Determine the [X, Y] coordinate at the center of the cell enclosing the given text.  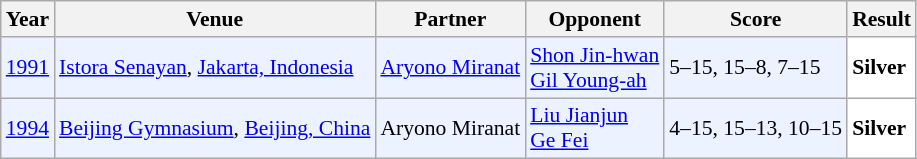
Istora Senayan, Jakarta, Indonesia [214, 68]
Result [882, 19]
1994 [28, 128]
Opponent [594, 19]
5–15, 15–8, 7–15 [756, 68]
Year [28, 19]
Liu Jianjun Ge Fei [594, 128]
1991 [28, 68]
Shon Jin-hwan Gil Young-ah [594, 68]
Score [756, 19]
Venue [214, 19]
Partner [450, 19]
4–15, 15–13, 10–15 [756, 128]
Beijing Gymnasium, Beijing, China [214, 128]
